Return [x, y] of the center of cell containing provided text 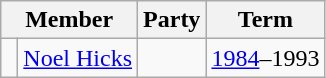
Term [266, 20]
Noel Hicks [78, 58]
Member [70, 20]
Party [172, 20]
1984–1993 [266, 58]
